Return the [x, y] coordinate for the center point of the cell that contains the specified text.  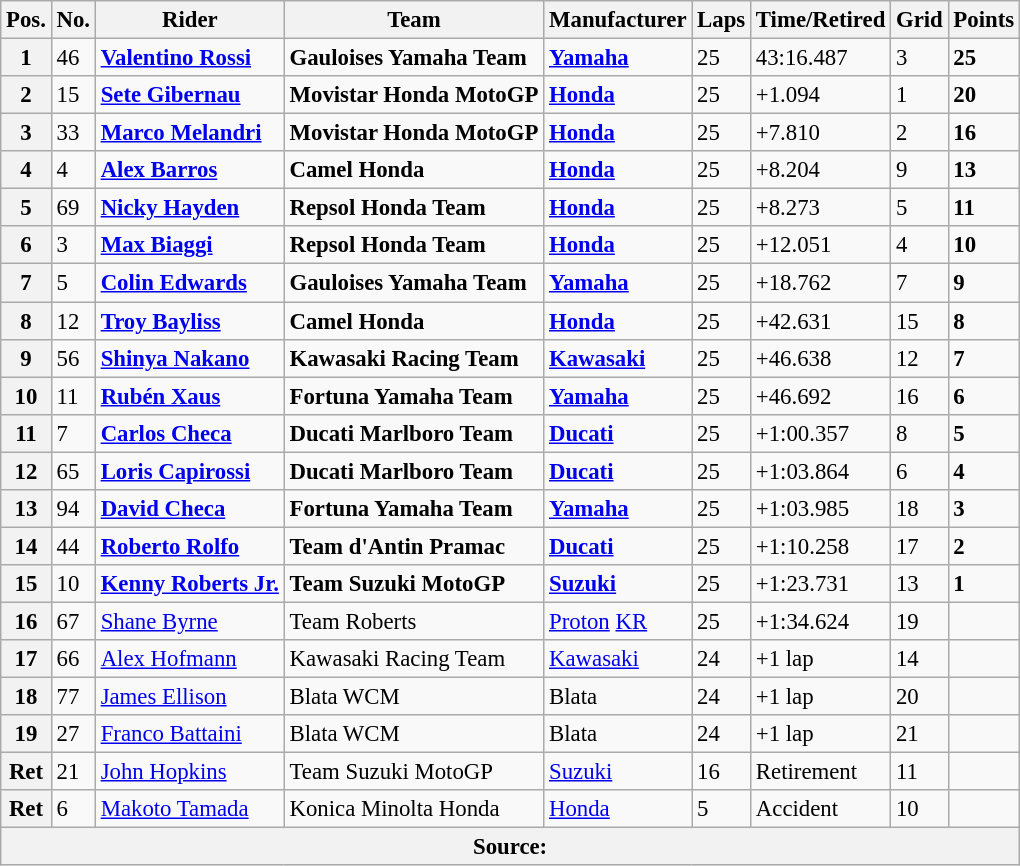
+12.051 [821, 245]
+1:03.985 [821, 509]
Troy Bayliss [190, 321]
Makoto Tamada [190, 809]
69 [73, 208]
43:16.487 [821, 58]
27 [73, 734]
+1:03.864 [821, 471]
Grid [920, 20]
Carlos Checa [190, 433]
+7.810 [821, 133]
James Ellison [190, 697]
Max Biaggi [190, 245]
Shane Byrne [190, 621]
77 [73, 697]
+46.638 [821, 358]
+42.631 [821, 321]
Kenny Roberts Jr. [190, 584]
Valentino Rossi [190, 58]
33 [73, 133]
Pos. [26, 20]
Team d'Antin Pramac [414, 546]
Shinya Nakano [190, 358]
Manufacturer [618, 20]
+46.692 [821, 396]
Rider [190, 20]
+8.204 [821, 170]
Alex Barros [190, 170]
+8.273 [821, 208]
Marco Melandri [190, 133]
56 [73, 358]
+18.762 [821, 283]
+1.094 [821, 95]
44 [73, 546]
Accident [821, 809]
Colin Edwards [190, 283]
+1:34.624 [821, 621]
Rubén Xaus [190, 396]
Source: [510, 847]
65 [73, 471]
Roberto Rolfo [190, 546]
John Hopkins [190, 772]
Proton KR [618, 621]
+1:00.357 [821, 433]
Team [414, 20]
94 [73, 509]
Konica Minolta Honda [414, 809]
Retirement [821, 772]
David Checa [190, 509]
No. [73, 20]
67 [73, 621]
Laps [722, 20]
Points [984, 20]
+1:10.258 [821, 546]
Franco Battaini [190, 734]
Time/Retired [821, 20]
Sete Gibernau [190, 95]
Loris Capirossi [190, 471]
66 [73, 659]
46 [73, 58]
Nicky Hayden [190, 208]
Team Roberts [414, 621]
+1:23.731 [821, 584]
Alex Hofmann [190, 659]
